Detect which cell encompasses the target text, then output its (X, Y) center coordinate. 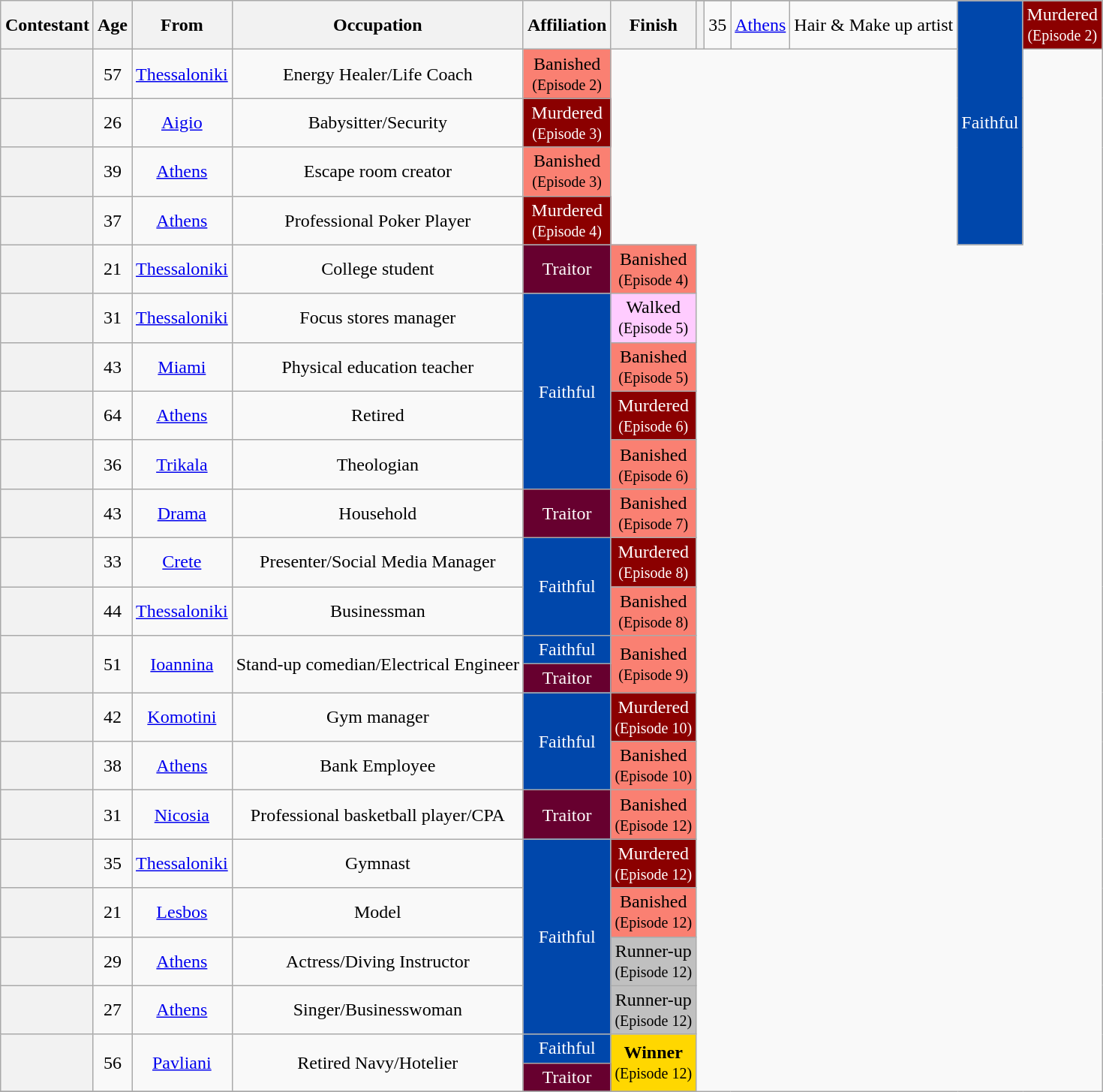
Businessman (377, 611)
Banished(Episode 5) (654, 366)
Murdered(Episode 4) (567, 221)
Stand-up comedian/Electrical Engineer (377, 664)
56 (113, 1063)
33 (113, 561)
Winner(Episode 12) (654, 1063)
Focus stores manager (377, 318)
Murdered(Episode 3) (567, 123)
Occupation (377, 26)
Miami (182, 366)
27 (113, 1010)
Professional basketball player/CPA (377, 815)
Εscape room creator (377, 171)
College student (377, 269)
Lesbos (182, 913)
Murdered(Episode 8) (654, 561)
Retired Navy/Hotelier (377, 1063)
Banished(Episode 7) (654, 513)
Physical education teacher (377, 366)
Hair & Make up artist (873, 26)
Bank Employee (377, 766)
Murdered(Episode 6) (654, 416)
Ioannina (182, 664)
Walked(Episode 5) (654, 318)
Murdered(Episode 10) (654, 717)
Komotini (182, 717)
Nicosia (182, 815)
29 (113, 961)
44 (113, 611)
Household (377, 513)
36 (113, 464)
Gym manager (377, 717)
Finish (654, 26)
Pavliani (182, 1063)
Affiliation (567, 26)
Banished(Episode 4) (654, 269)
57 (113, 74)
Professional Poker Player (377, 221)
39 (113, 171)
Banished(Episode 2) (567, 74)
Murdered(Episode 2) (1062, 26)
Banished(Episode 10) (654, 766)
Banished(Episode 3) (567, 171)
Energy Healer/Life Coach (377, 74)
64 (113, 416)
Age (113, 26)
Babysitter/Security (377, 123)
42 (113, 717)
Retired (377, 416)
Model (377, 913)
Singer/Businesswoman (377, 1010)
Drama (182, 513)
51 (113, 664)
Trikala (182, 464)
Banished(Episode 8) (654, 611)
Presenter/Social Media Manager (377, 561)
Aigio (182, 123)
Crete (182, 561)
37 (113, 221)
From (182, 26)
Banished(Episode 6) (654, 464)
38 (113, 766)
26 (113, 123)
Theologian (377, 464)
Banished(Episode 9) (654, 664)
Contestant (47, 26)
Actress/Diving Instructor (377, 961)
Gymnast (377, 863)
Murdered(Episode 12) (654, 863)
